Find where the given text appears and provide that cell's center as [X, Y] coordinate. 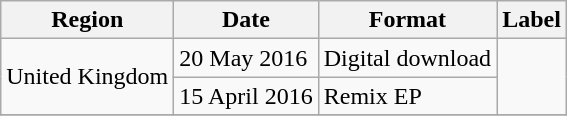
Digital download [407, 58]
Label [532, 20]
Remix EP [407, 96]
Format [407, 20]
Region [88, 20]
United Kingdom [88, 77]
20 May 2016 [246, 58]
Date [246, 20]
15 April 2016 [246, 96]
